Pinpoint the cell where the given text exists, returning its [x, y] midpoint coordinate. 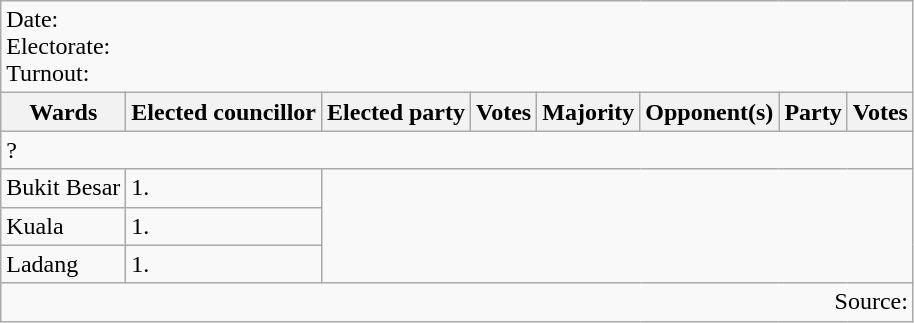
Majority [588, 112]
Opponent(s) [710, 112]
? [458, 150]
Elected party [396, 112]
Ladang [64, 264]
Elected councillor [224, 112]
Date: Electorate: Turnout: [458, 47]
Source: [458, 302]
Bukit Besar [64, 188]
Wards [64, 112]
Kuala [64, 226]
Party [813, 112]
